Identify which cell holds the provided text, then report its (x, y) central coordinate. 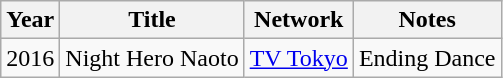
Year (30, 20)
Notes (427, 20)
TV Tokyo (298, 58)
Ending Dance (427, 58)
2016 (30, 58)
Network (298, 20)
Title (152, 20)
Night Hero Naoto (152, 58)
